Pinpoint the cell where the given text exists, returning its (X, Y) midpoint coordinate. 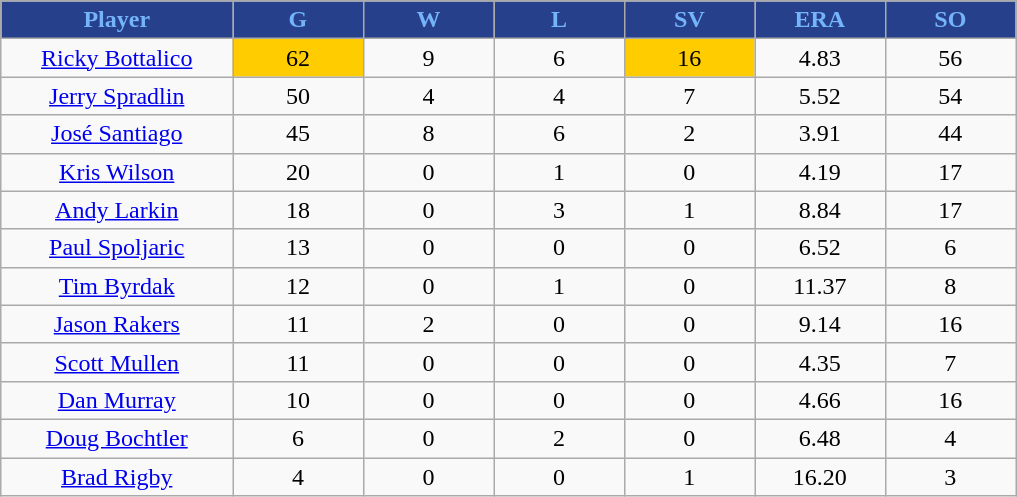
3.91 (820, 134)
4.35 (820, 362)
13 (298, 248)
Paul Spoljaric (117, 248)
6.52 (820, 248)
9.14 (820, 324)
4.66 (820, 400)
62 (298, 58)
SO (950, 20)
Player (117, 20)
8.84 (820, 210)
Doug Bochtler (117, 438)
Dan Murray (117, 400)
Andy Larkin (117, 210)
56 (950, 58)
Tim Byrdak (117, 286)
4.19 (820, 172)
Scott Mullen (117, 362)
W (428, 20)
5.52 (820, 96)
Jason Rakers (117, 324)
Kris Wilson (117, 172)
Ricky Bottalico (117, 58)
44 (950, 134)
Jerry Spradlin (117, 96)
José Santiago (117, 134)
12 (298, 286)
4.83 (820, 58)
6.48 (820, 438)
11.37 (820, 286)
Brad Rigby (117, 477)
10 (298, 400)
L (559, 20)
45 (298, 134)
G (298, 20)
16.20 (820, 477)
18 (298, 210)
9 (428, 58)
ERA (820, 20)
50 (298, 96)
SV (689, 20)
54 (950, 96)
20 (298, 172)
